Determine the [x, y] coordinate at the center of the cell enclosing the given text.  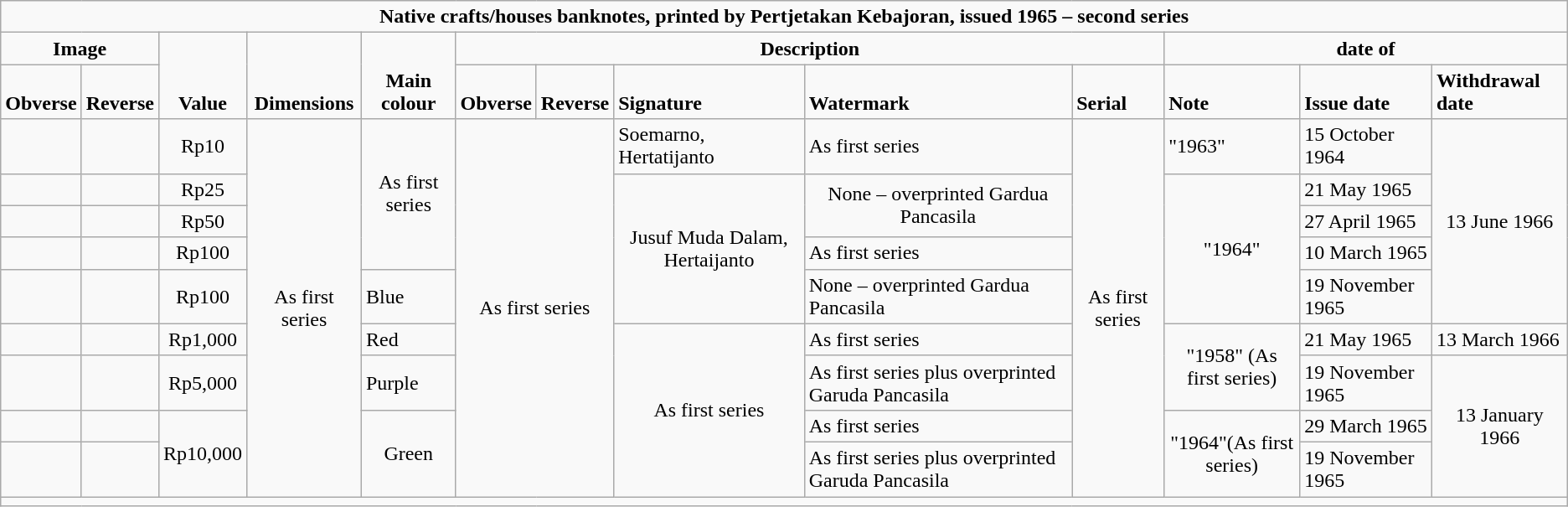
13 June 1966 [1499, 221]
Description [810, 49]
Rp25 [203, 189]
Note [1232, 92]
Jusuf Muda Dalam, Hertaijanto [709, 248]
Withdrawal date [1499, 92]
Green [408, 453]
Serial [1118, 92]
date of [1366, 49]
Watermark [938, 92]
29 March 1965 [1366, 426]
Rp10 [203, 146]
Main colour [408, 75]
Blue [408, 297]
27 April 1965 [1366, 221]
15 October 1964 [1366, 146]
Signature [709, 92]
Rp5,000 [203, 382]
Issue date [1366, 92]
"1964"(As first series) [1232, 453]
Rp10,000 [203, 453]
Native crafts/houses banknotes, printed by Pertjetakan Kebajoran, issued 1965 – second series [784, 17]
Purple [408, 382]
"1963" [1232, 146]
Red [408, 339]
"1964" [1232, 248]
"1958" (As first series) [1232, 367]
13 January 1966 [1499, 426]
Value [203, 75]
Dimensions [305, 75]
13 March 1966 [1499, 339]
Soemarno, Hertatijanto [709, 146]
Rp50 [203, 221]
Image [80, 49]
Rp1,000 [203, 339]
10 March 1965 [1366, 253]
